Determine the (X, Y) coordinate at the center of the cell enclosing the given text.  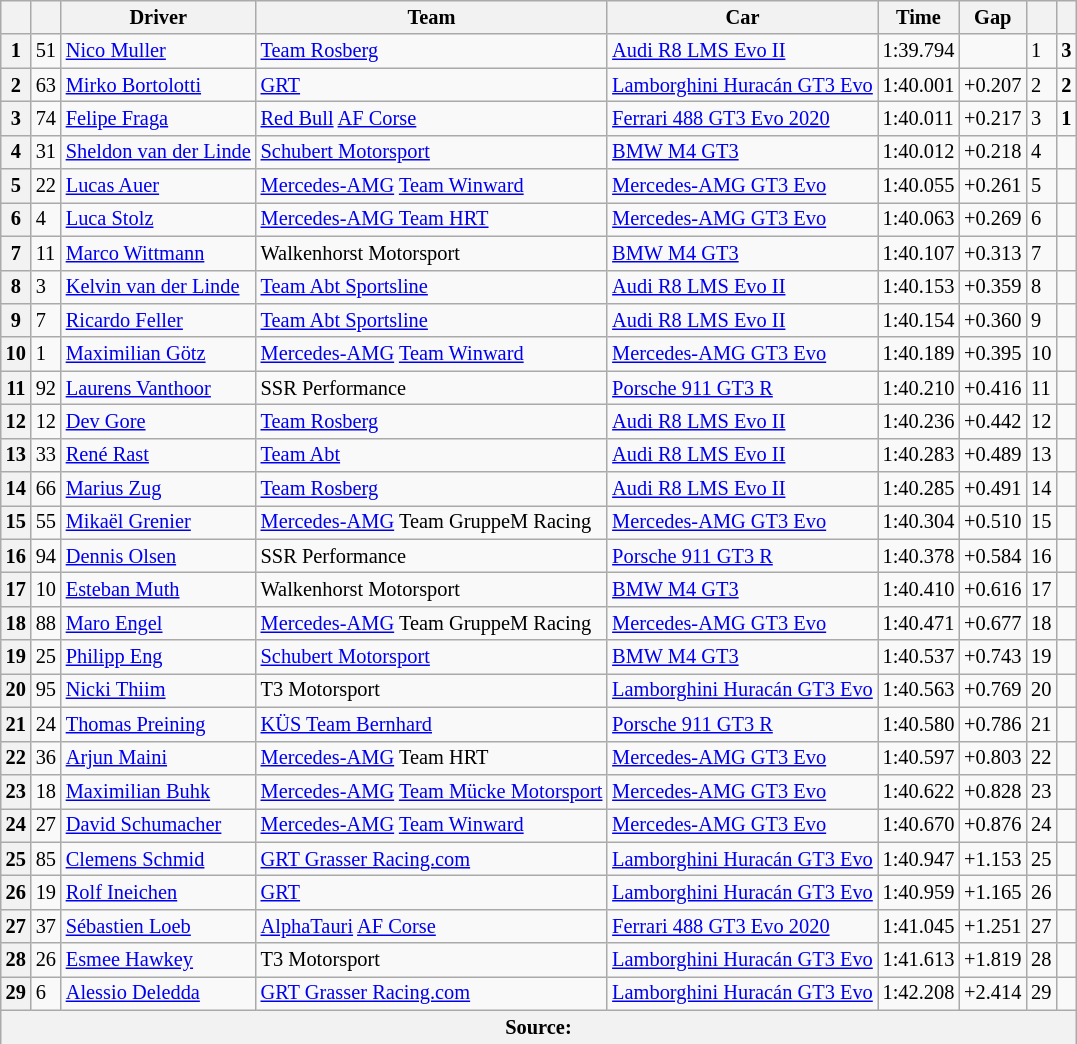
1:40.304 (919, 522)
Esmee Hawkey (158, 960)
+0.491 (992, 489)
74 (46, 118)
1:40.153 (919, 287)
Sébastien Loeb (158, 926)
1:40.236 (919, 421)
+0.360 (992, 320)
Team Abt (432, 455)
Kelvin van der Linde (158, 287)
Philipp Eng (158, 657)
AlphaTauri AF Corse (432, 926)
René Rast (158, 455)
1:40.670 (919, 825)
1:40.107 (919, 253)
55 (46, 522)
Felipe Fraga (158, 118)
1:40.622 (919, 791)
1:42.208 (919, 993)
33 (46, 455)
+0.828 (992, 791)
1:40.154 (919, 320)
Car (742, 17)
1:40.210 (919, 388)
Arjun Maini (158, 758)
Maro Engel (158, 623)
+0.442 (992, 421)
Dennis Olsen (158, 556)
88 (46, 623)
92 (46, 388)
1:40.012 (919, 152)
+2.414 (992, 993)
1:40.597 (919, 758)
Team (432, 17)
Maximilian Buhk (158, 791)
+1.819 (992, 960)
+0.803 (992, 758)
Rolf Ineichen (158, 892)
David Schumacher (158, 825)
+0.677 (992, 623)
1:40.580 (919, 724)
1:40.959 (919, 892)
+0.743 (992, 657)
KÜS Team Bernhard (432, 724)
+1.165 (992, 892)
+0.876 (992, 825)
1:40.285 (919, 489)
+0.207 (992, 85)
1:39.794 (919, 51)
Maximilian Götz (158, 354)
Luca Stolz (158, 219)
+0.416 (992, 388)
Dev Gore (158, 421)
Sheldon van der Linde (158, 152)
+1.251 (992, 926)
+0.261 (992, 186)
+0.489 (992, 455)
Clemens Schmid (158, 859)
Driver (158, 17)
Mikaël Grenier (158, 522)
Alessio Deledda (158, 993)
1:40.537 (919, 657)
1:40.011 (919, 118)
Gap (992, 17)
Time (919, 17)
Mirko Bortolotti (158, 85)
1:40.471 (919, 623)
+0.786 (992, 724)
+0.510 (992, 522)
94 (46, 556)
Esteban Muth (158, 589)
1:40.063 (919, 219)
36 (46, 758)
Thomas Preining (158, 724)
1:40.563 (919, 690)
1:40.947 (919, 859)
95 (46, 690)
Marco Wittmann (158, 253)
66 (46, 489)
+0.584 (992, 556)
+0.616 (992, 589)
Red Bull AF Corse (432, 118)
1:40.001 (919, 85)
Lucas Auer (158, 186)
85 (46, 859)
51 (46, 51)
+0.269 (992, 219)
1:40.055 (919, 186)
63 (46, 85)
Source: (538, 1027)
+0.313 (992, 253)
1:40.189 (919, 354)
Ricardo Feller (158, 320)
+0.217 (992, 118)
31 (46, 152)
1:41.613 (919, 960)
+0.769 (992, 690)
1:40.283 (919, 455)
37 (46, 926)
+0.395 (992, 354)
1:40.378 (919, 556)
Marius Zug (158, 489)
+1.153 (992, 859)
Laurens Vanthoor (158, 388)
Nico Muller (158, 51)
+0.218 (992, 152)
Mercedes-AMG Team Mücke Motorsport (432, 791)
1:41.045 (919, 926)
+0.359 (992, 287)
1:40.410 (919, 589)
Nicki Thiim (158, 690)
